Search for the cell housing the specified text and yield its (X, Y) center coordinate. 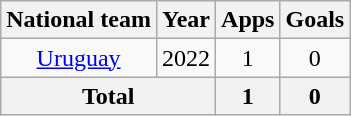
Goals (315, 20)
2022 (186, 58)
National team (79, 20)
Total (108, 96)
Year (186, 20)
Apps (248, 20)
Uruguay (79, 58)
